Output the (X, Y) coordinate of the center of the cell containing the given text.  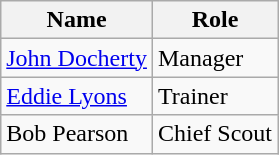
Name (77, 20)
Chief Scout (214, 134)
John Docherty (77, 58)
Role (214, 20)
Eddie Lyons (77, 96)
Manager (214, 58)
Trainer (214, 96)
Bob Pearson (77, 134)
